Extract the [X, Y] coordinate from the center of the cell holding the provided text.  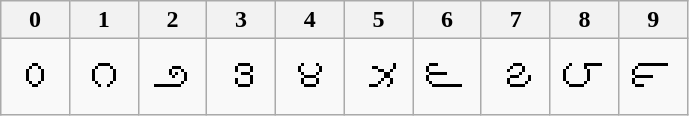
7 [516, 20]
౩ [242, 77]
౦ [36, 77]
౫ [378, 77]
౧ [104, 77]
1 [104, 20]
2 [172, 20]
8 [584, 20]
౯ [654, 77]
4 [310, 20]
5 [378, 20]
౪ [310, 77]
౨ [172, 77]
౭ [516, 77]
0 [36, 20]
9 [654, 20]
౬ [448, 77]
3 [242, 20]
6 [448, 20]
౮ [584, 77]
